Find where the given text appears and provide that cell's center as (x, y) coordinate. 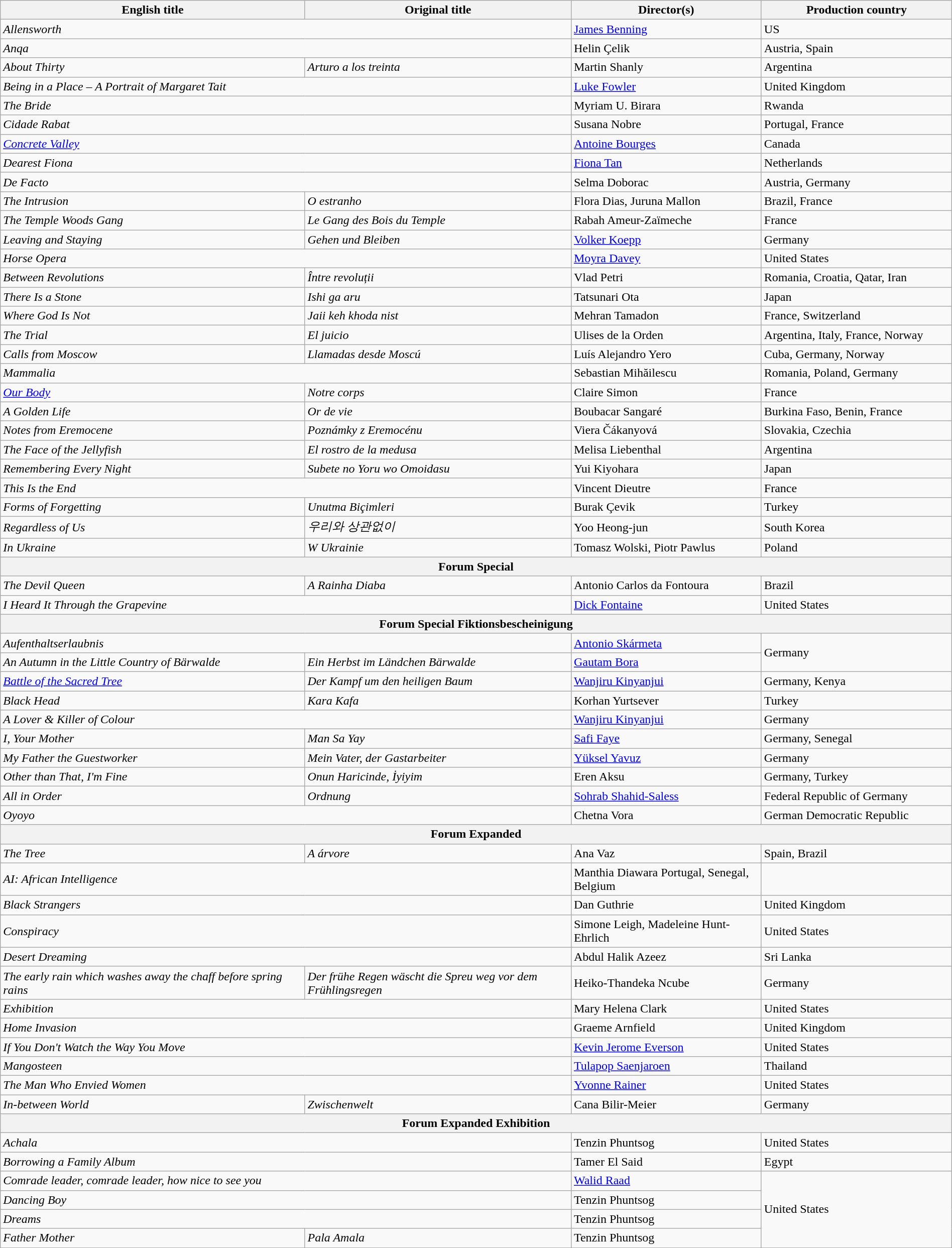
US (857, 29)
Concrete Valley (286, 144)
If You Don't Watch the Way You Move (286, 1047)
In Ukraine (153, 547)
O estranho (438, 201)
Vlad Petri (666, 278)
Rabah Ameur-Zaïmeche (666, 220)
Ishi ga aru (438, 297)
Tulapop Saenjaroen (666, 1066)
Gautam Bora (666, 662)
Burak Çevik (666, 507)
Original title (438, 10)
Helin Çelik (666, 48)
우리와 상관없이 (438, 527)
Mary Helena Clark (666, 1008)
A árvore (438, 853)
Home Invasion (286, 1028)
Jaii keh khoda nist (438, 316)
Conspiracy (286, 931)
Egypt (857, 1162)
Canada (857, 144)
Germany, Kenya (857, 681)
Horse Opera (286, 259)
Tatsunari Ota (666, 297)
Regardless of Us (153, 527)
Chetna Vora (666, 815)
Claire Simon (666, 392)
Moyra Davey (666, 259)
Kevin Jerome Everson (666, 1047)
Susana Nobre (666, 125)
Dick Fontaine (666, 605)
Notes from Eremocene (153, 430)
Le Gang des Bois du Temple (438, 220)
Mangosteen (286, 1066)
Simone Leigh, Madeleine Hunt-Ehrlich (666, 931)
The Trial (153, 335)
Onun Haricinde, İyiyim (438, 777)
Forum Expanded (476, 834)
Der Kampf um den heiligen Baum (438, 681)
Forms of Forgetting (153, 507)
A Golden Life (153, 411)
Netherlands (857, 163)
Cidade Rabat (286, 125)
El rostro de la medusa (438, 449)
Arturo a los treinta (438, 67)
Cana Bilir-Meier (666, 1104)
Other than That, I'm Fine (153, 777)
Boubacar Sangaré (666, 411)
Martin Shanly (666, 67)
Anqa (286, 48)
Poland (857, 547)
Ana Vaz (666, 853)
Mein Vater, der Gastarbeiter (438, 758)
Being in a Place – A Portrait of Margaret Tait (286, 86)
Man Sa Yay (438, 739)
Manthia Diawara Portugal, Senegal, Belgium (666, 879)
Selma Doborac (666, 182)
Flora Dias, Juruna Mallon (666, 201)
All in Order (153, 796)
Tomasz Wolski, Piotr Pawlus (666, 547)
Federal Republic of Germany (857, 796)
The Man Who Envied Women (286, 1085)
Borrowing a Family Album (286, 1162)
Spain, Brazil (857, 853)
Ordnung (438, 796)
Where God Is Not (153, 316)
Austria, Germany (857, 182)
A Rainha Diaba (438, 586)
Melisa Liebenthal (666, 449)
El juicio (438, 335)
Der frühe Regen wäscht die Spreu weg vor dem Frühlingsregen (438, 982)
A Lover & Killer of Colour (286, 720)
Thailand (857, 1066)
My Father the Guestworker (153, 758)
Dancing Boy (286, 1200)
Argentina, Italy, France, Norway (857, 335)
Rwanda (857, 105)
Dearest Fiona (286, 163)
Oyoyo (286, 815)
Achala (286, 1143)
Yui Kiyohara (666, 469)
Aufenthaltserlaubnis (286, 643)
Comrade leader, comrade leader, how nice to see you (286, 1181)
Remembering Every Night (153, 469)
Dreams (286, 1219)
Unutma Biçimleri (438, 507)
Germany, Turkey (857, 777)
Luke Fowler (666, 86)
The Tree (153, 853)
Portugal, France (857, 125)
The early rain which washes away the chaff before spring rains (153, 982)
Brazil, France (857, 201)
James Benning (666, 29)
South Korea (857, 527)
Sohrab Shahid-Saless (666, 796)
Director(s) (666, 10)
Graeme Arnfield (666, 1028)
Yvonne Rainer (666, 1085)
Sri Lanka (857, 957)
This Is the End (286, 488)
Yüksel Yavuz (666, 758)
Volker Koepp (666, 240)
Antoine Bourges (666, 144)
Fiona Tan (666, 163)
Battle of the Sacred Tree (153, 681)
Or de vie (438, 411)
I, Your Mother (153, 739)
Burkina Faso, Benin, France (857, 411)
Subete no Yoru wo Omoidasu (438, 469)
Austria, Spain (857, 48)
Pala Amala (438, 1238)
I Heard It Through the Grapevine (286, 605)
In-between World (153, 1104)
Viera Čákanyová (666, 430)
Kara Kafa (438, 701)
Ulises de la Orden (666, 335)
Desert Dreaming (286, 957)
Heiko-Thandeka Ncube (666, 982)
De Facto (286, 182)
Antonio Skármeta (666, 643)
Between Revolutions (153, 278)
Korhan Yurtsever (666, 701)
There Is a Stone (153, 297)
Llamadas desde Moscú (438, 354)
Allensworth (286, 29)
Forum Expanded Exhibition (476, 1123)
Eren Aksu (666, 777)
The Temple Woods Gang (153, 220)
Walid Raad (666, 1181)
Cuba, Germany, Norway (857, 354)
Forum Special Fiktionsbescheinigung (476, 624)
An Autumn in the Little Country of Bärwalde (153, 662)
English title (153, 10)
Zwischenwelt (438, 1104)
Mammalia (286, 373)
Dan Guthrie (666, 905)
Black Head (153, 701)
The Intrusion (153, 201)
Romania, Poland, Germany (857, 373)
Luís Alejandro Yero (666, 354)
Slovakia, Czechia (857, 430)
The Face of the Jellyfish (153, 449)
Tamer El Said (666, 1162)
Poznámky z Eremocénu (438, 430)
Antonio Carlos da Fontoura (666, 586)
Notre corps (438, 392)
Sebastian Mihăilescu (666, 373)
Gehen und Bleiben (438, 240)
Black Strangers (286, 905)
Între revoluții (438, 278)
Myriam U. Birara (666, 105)
Safi Faye (666, 739)
Mehran Tamadon (666, 316)
Calls from Moscow (153, 354)
The Bride (286, 105)
Romania, Croatia, Qatar, Iran (857, 278)
Leaving and Staying (153, 240)
Germany, Senegal (857, 739)
Forum Special (476, 566)
France, Switzerland (857, 316)
Production country (857, 10)
Exhibition (286, 1008)
German Democratic Republic (857, 815)
Yoo Heong-jun (666, 527)
AI: African Intelligence (286, 879)
Ein Herbst im Ländchen Bärwalde (438, 662)
The Devil Queen (153, 586)
Father Mother (153, 1238)
About Thirty (153, 67)
Abdul Halik Azeez (666, 957)
Our Body (153, 392)
Brazil (857, 586)
W Ukrainie (438, 547)
Vincent Dieutre (666, 488)
